From the cell containing the given text, extract its center point as [X, Y] coordinate. 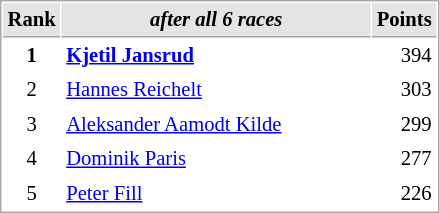
299 [404, 124]
226 [404, 194]
Peter Fill [216, 194]
Aleksander Aamodt Kilde [216, 124]
5 [32, 194]
4 [32, 158]
303 [404, 90]
1 [32, 56]
Kjetil Jansrud [216, 56]
Rank [32, 20]
277 [404, 158]
394 [404, 56]
3 [32, 124]
Dominik Paris [216, 158]
Points [404, 20]
after all 6 races [216, 20]
2 [32, 90]
Hannes Reichelt [216, 90]
